Scan for the cell matching the given text and deliver its (X, Y) coordinate at center. 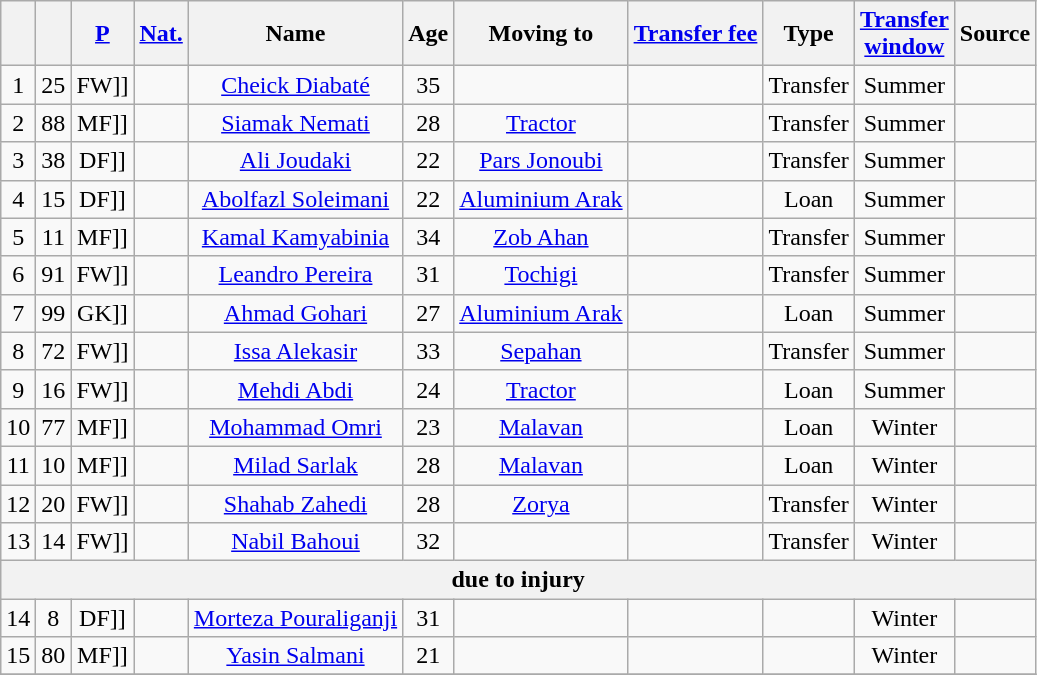
Mehdi Abdi (295, 389)
Abolfazl Soleimani (295, 199)
GK]] (102, 313)
Zob Ahan (541, 237)
Source (994, 34)
Sepahan (541, 351)
Milad Sarlak (295, 465)
Transfer fee (696, 34)
Yasin Salmani (295, 656)
Zorya (541, 503)
32 (428, 542)
12 (18, 503)
Nabil Bahoui (295, 542)
72 (54, 351)
80 (54, 656)
Transferwindow (904, 34)
5 (18, 237)
3 (18, 161)
Morteza Pouraliganji (295, 618)
Cheick Diabaté (295, 85)
2 (18, 123)
88 (54, 123)
Ahmad Gohari (295, 313)
Issa Alekasir (295, 351)
24 (428, 389)
16 (54, 389)
Name (295, 34)
35 (428, 85)
Ali Joudaki (295, 161)
34 (428, 237)
91 (54, 275)
Leandro Pereira (295, 275)
1 (18, 85)
Kamal Kamyabinia (295, 237)
99 (54, 313)
23 (428, 427)
21 (428, 656)
7 (18, 313)
77 (54, 427)
Pars Jonoubi (541, 161)
Moving to (541, 34)
6 (18, 275)
38 (54, 161)
25 (54, 85)
9 (18, 389)
Mohammad Omri (295, 427)
Tochigi (541, 275)
13 (18, 542)
Nat. (161, 34)
Age (428, 34)
33 (428, 351)
due to injury (518, 580)
4 (18, 199)
Shahab Zahedi (295, 503)
P (102, 34)
27 (428, 313)
20 (54, 503)
Siamak Nemati (295, 123)
Type (809, 34)
